Capture the cell that displays the provided text and extract its (X, Y) central coordinate. 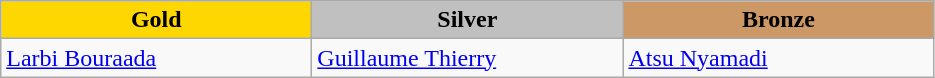
Atsu Nyamadi (778, 58)
Larbi Bouraada (156, 58)
Bronze (778, 20)
Silver (468, 20)
Gold (156, 20)
Guillaume Thierry (468, 58)
